Find where the given text appears and provide that cell's center as (x, y) coordinate. 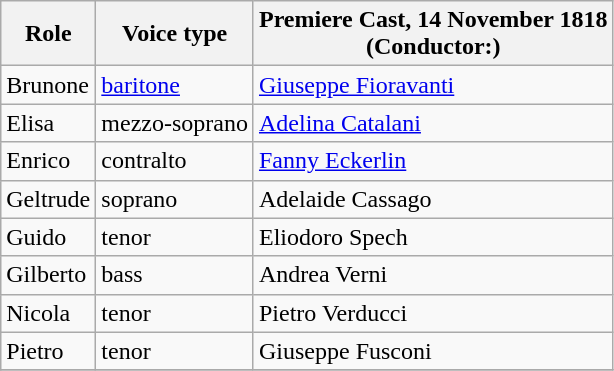
Role (48, 34)
Premiere Cast, 14 November 1818 (Conductor:) (433, 34)
Voice type (175, 34)
baritone (175, 85)
Brunone (48, 85)
Eliodoro Spech (433, 237)
Fanny Eckerlin (433, 161)
Pietro Verducci (433, 313)
Pietro (48, 351)
Giuseppe Fioravanti (433, 85)
soprano (175, 199)
Gilberto (48, 275)
mezzo-soprano (175, 123)
Adelaide Cassago (433, 199)
bass (175, 275)
Adelina Catalani (433, 123)
Guido (48, 237)
contralto (175, 161)
Enrico (48, 161)
Nicola (48, 313)
Elisa (48, 123)
Geltrude (48, 199)
Andrea Verni (433, 275)
Giuseppe Fusconi (433, 351)
